Return the (X, Y) coordinate for the center point of the cell that contains the specified text.  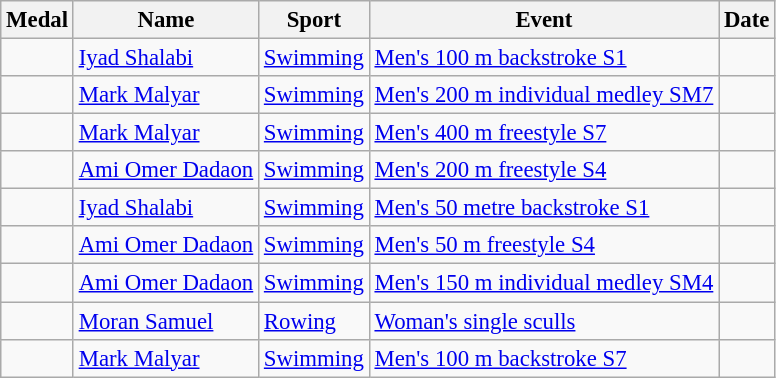
Sport (314, 20)
Men's 100 m backstroke S7 (544, 358)
Moran Samuel (166, 321)
Men's 50 metre backstroke S1 (544, 208)
Men's 200 m individual medley SM7 (544, 95)
Event (544, 20)
Medal (38, 20)
Men's 150 m individual medley SM4 (544, 283)
Men's 50 m freestyle S4 (544, 245)
Date (747, 20)
Name (166, 20)
Men's 100 m backstroke S1 (544, 58)
Men's 400 m freestyle S7 (544, 133)
Woman's single sculls (544, 321)
Rowing (314, 321)
Men's 200 m freestyle S4 (544, 170)
